Return [X, Y] of the center of cell containing provided text 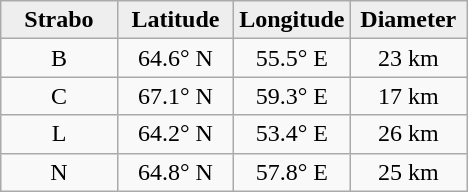
25 km [408, 172]
L [59, 134]
23 km [408, 58]
Longitude [292, 20]
64.2° N [175, 134]
64.8° N [175, 172]
N [59, 172]
Latitude [175, 20]
59.3° E [292, 96]
C [59, 96]
57.8° E [292, 172]
Diameter [408, 20]
67.1° N [175, 96]
B [59, 58]
17 km [408, 96]
53.4° E [292, 134]
55.5° E [292, 58]
26 km [408, 134]
Strabo [59, 20]
64.6° N [175, 58]
